Identify which cell holds the provided text, then report its [X, Y] central coordinate. 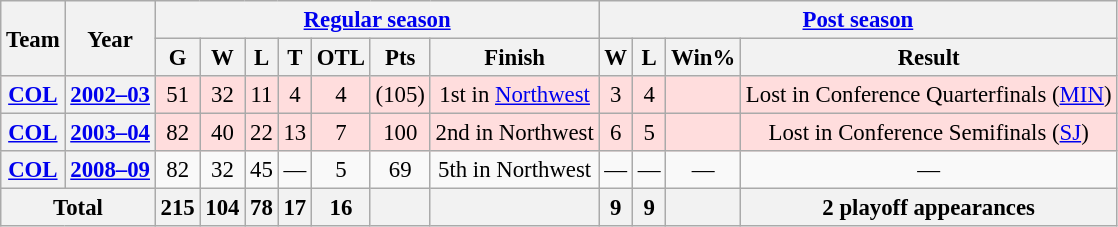
6 [616, 133]
Post season [858, 20]
2002–03 [110, 95]
45 [262, 170]
7 [342, 133]
13 [294, 133]
40 [222, 133]
Regular season [377, 20]
17 [294, 208]
78 [262, 208]
51 [178, 95]
T [294, 58]
2003–04 [110, 133]
16 [342, 208]
215 [178, 208]
Team [33, 38]
Year [110, 38]
Lost in Conference Quarterfinals (MIN) [929, 95]
3 [616, 95]
100 [400, 133]
2008–09 [110, 170]
1st in Northwest [514, 95]
G [178, 58]
(105) [400, 95]
11 [262, 95]
104 [222, 208]
Lost in Conference Semifinals (SJ) [929, 133]
69 [400, 170]
22 [262, 133]
OTL [342, 58]
2 playoff appearances [929, 208]
5th in Northwest [514, 170]
Finish [514, 58]
Result [929, 58]
Win% [704, 58]
Total [78, 208]
Pts [400, 58]
2nd in Northwest [514, 133]
